Output the (X, Y) coordinate of the center of the cell containing the given text.  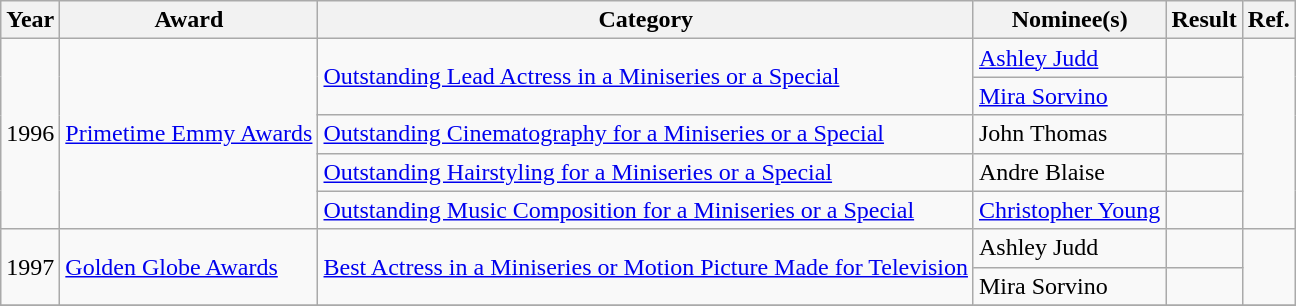
Category (646, 20)
Ref. (1268, 20)
Year (30, 20)
Result (1204, 20)
Andre Blaise (1069, 172)
Outstanding Music Composition for a Miniseries or a Special (646, 210)
1997 (30, 267)
Golden Globe Awards (189, 267)
John Thomas (1069, 134)
Outstanding Hairstyling for a Miniseries or a Special (646, 172)
Best Actress in a Miniseries or Motion Picture Made for Television (646, 267)
Primetime Emmy Awards (189, 134)
Nominee(s) (1069, 20)
1996 (30, 134)
Christopher Young (1069, 210)
Outstanding Lead Actress in a Miniseries or a Special (646, 77)
Outstanding Cinematography for a Miniseries or a Special (646, 134)
Award (189, 20)
